Pinpoint the cell where the given text exists, returning its (X, Y) midpoint coordinate. 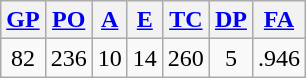
DP (230, 20)
.946 (278, 58)
A (110, 20)
GP (23, 20)
14 (144, 58)
PO (68, 20)
236 (68, 58)
82 (23, 58)
E (144, 20)
FA (278, 20)
10 (110, 58)
260 (186, 58)
5 (230, 58)
TC (186, 20)
